Determine the [X, Y] coordinate at the center of the cell enclosing the given text.  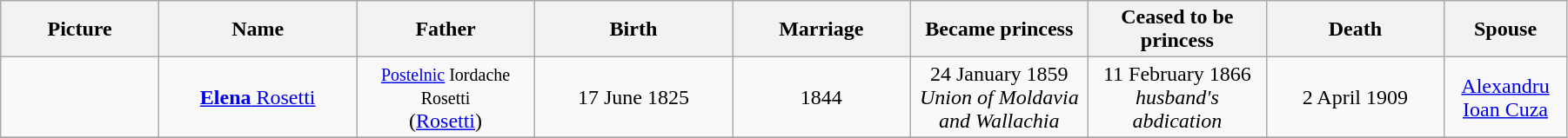
Spouse [1505, 30]
Picture [80, 30]
Alexandru Ioan Cuza [1505, 97]
Marriage [821, 30]
Postelnic Iordache Rosetti(Rosetti) [446, 97]
17 June 1825 [633, 97]
Became princess [999, 30]
24 January 1859Union of Moldavia and Wallachia [999, 97]
1844 [821, 97]
Death [1356, 30]
2 April 1909 [1356, 97]
Ceased to be princess [1178, 30]
Name [258, 30]
Birth [633, 30]
Father [446, 30]
11 February 1866husband's abdication [1178, 97]
Elena Rosetti [258, 97]
